Determine the [X, Y] coordinate at the center of the cell enclosing the given text.  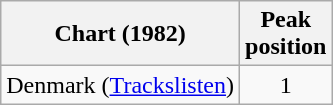
Chart (1982) [120, 34]
1 [286, 85]
Peakposition [286, 34]
Denmark (Trackslisten) [120, 85]
